Determine the [x, y] coordinate at the center of the cell enclosing the given text.  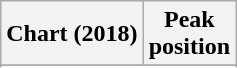
Chart (2018) [72, 34]
Peak position [189, 34]
